Return the (X, Y) coordinate for the center point of the cell that contains the specified text.  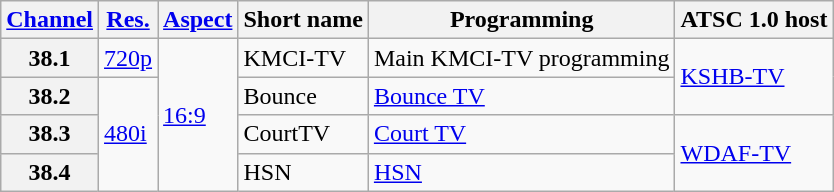
KSHB-TV (754, 77)
Short name (303, 20)
Main KMCI-TV programming (522, 58)
ATSC 1.0 host (754, 20)
Programming (522, 20)
Aspect (198, 20)
KMCI-TV (303, 58)
38.1 (50, 58)
720p (128, 58)
CourtTV (303, 134)
16:9 (198, 115)
38.2 (50, 96)
Court TV (522, 134)
Res. (128, 20)
WDAF-TV (754, 153)
Bounce TV (522, 96)
38.3 (50, 134)
38.4 (50, 172)
480i (128, 134)
Bounce (303, 96)
Channel (50, 20)
